Locate the cell with the specified text and output its (X, Y) center coordinate. 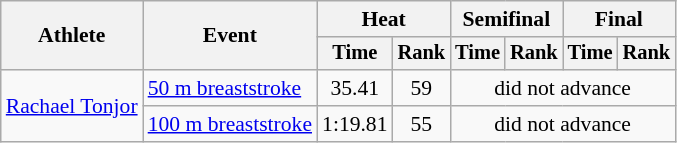
Semifinal (506, 19)
55 (422, 124)
Heat (384, 19)
50 m breaststroke (230, 88)
Event (230, 36)
Rachael Tonjor (72, 106)
100 m breaststroke (230, 124)
1:19.81 (354, 124)
35.41 (354, 88)
Athlete (72, 36)
Final (619, 19)
59 (422, 88)
